Identify which cell holds the provided text, then report its [x, y] central coordinate. 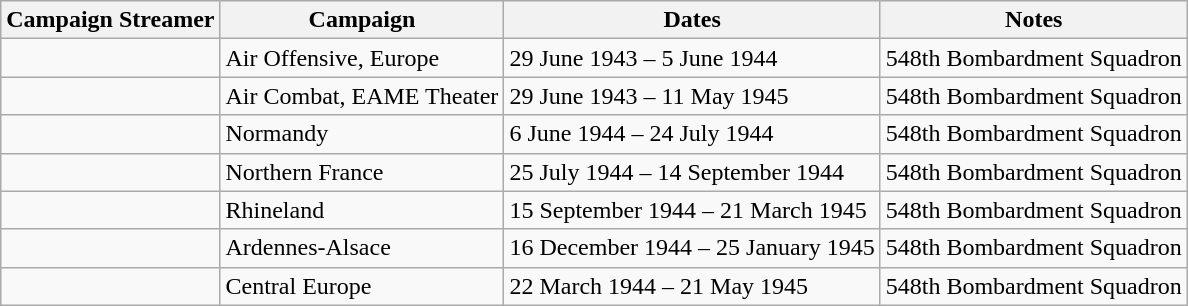
25 July 1944 – 14 September 1944 [692, 172]
Campaign Streamer [110, 20]
6 June 1944 – 24 July 1944 [692, 134]
22 March 1944 – 21 May 1945 [692, 286]
Rhineland [362, 210]
Notes [1034, 20]
Air Offensive, Europe [362, 58]
Dates [692, 20]
Normandy [362, 134]
29 June 1943 – 5 June 1944 [692, 58]
29 June 1943 – 11 May 1945 [692, 96]
Ardennes-Alsace [362, 248]
15 September 1944 – 21 March 1945 [692, 210]
Air Combat, EAME Theater [362, 96]
16 December 1944 – 25 January 1945 [692, 248]
Northern France [362, 172]
Central Europe [362, 286]
Campaign [362, 20]
